For the text-containing cell, return its midpoint in [X, Y] coordinate format. 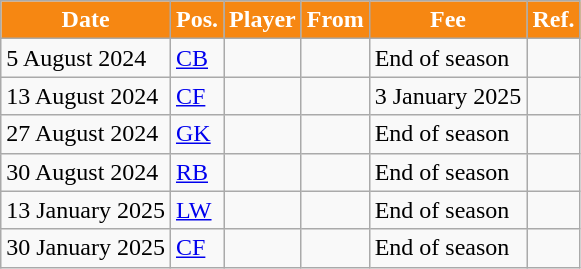
RB [196, 172]
5 August 2024 [86, 58]
Pos. [196, 20]
CB [196, 58]
13 August 2024 [86, 96]
LW [196, 210]
3 January 2025 [448, 96]
Fee [448, 20]
From [335, 20]
30 August 2024 [86, 172]
GK [196, 134]
13 January 2025 [86, 210]
27 August 2024 [86, 134]
Player [263, 20]
30 January 2025 [86, 248]
Date [86, 20]
Ref. [554, 20]
